For the text-containing cell, return its midpoint in (x, y) coordinate format. 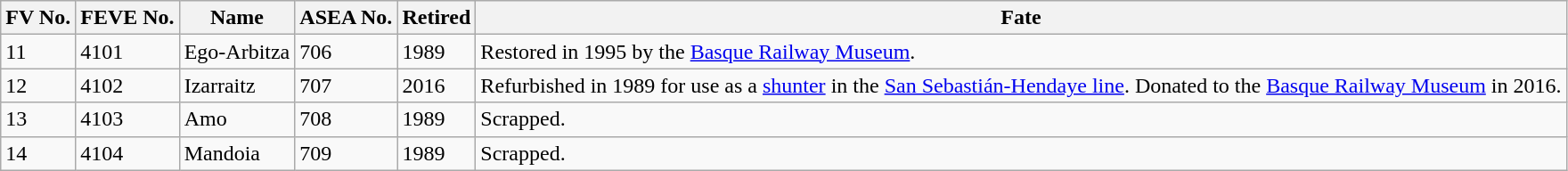
708 (346, 119)
707 (346, 85)
Restored in 1995 by the Basque Railway Museum. (1021, 52)
4101 (127, 52)
Refurbished in 1989 for use as a shunter in the San Sebastián-Hendaye line. Donated to the Basque Railway Museum in 2016. (1021, 85)
12 (38, 85)
2016 (437, 85)
Amo (237, 119)
Ego-Arbitza (237, 52)
4104 (127, 153)
ASEA No. (346, 18)
Retired (437, 18)
FEVE No. (127, 18)
4102 (127, 85)
Fate (1021, 18)
13 (38, 119)
Mandoia (237, 153)
FV No. (38, 18)
4103 (127, 119)
Izarraitz (237, 85)
Name (237, 18)
709 (346, 153)
706 (346, 52)
11 (38, 52)
14 (38, 153)
